Capture the cell that displays the provided text and extract its [x, y] central coordinate. 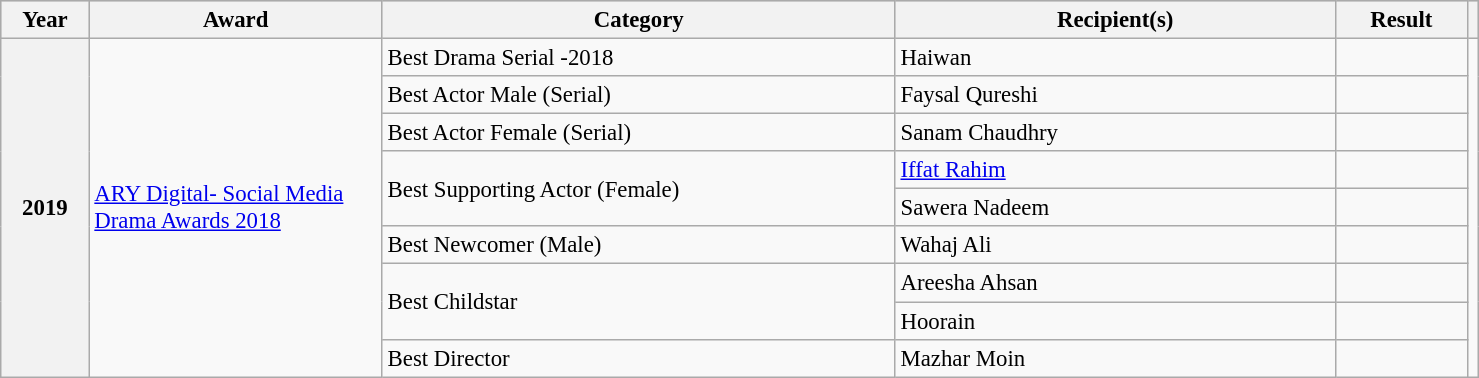
Wahaj Ali [1115, 245]
Sawera Nadeem [1115, 208]
Result [1401, 20]
Recipient(s) [1115, 20]
Sanam Chaudhry [1115, 133]
ARY Digital- Social Media Drama Awards 2018 [236, 208]
Best Newcomer (Male) [638, 245]
Faysal Qureshi [1115, 95]
Iffat Rahim [1115, 170]
Best Actor Female (Serial) [638, 133]
Best Childstar [638, 302]
Best Drama Serial -2018 [638, 58]
Best Director [638, 358]
Year [45, 20]
Haiwan [1115, 58]
Category [638, 20]
Hoorain [1115, 321]
Best Supporting Actor (Female) [638, 188]
Award [236, 20]
Best Actor Male (Serial) [638, 95]
2019 [45, 208]
Areesha Ahsan [1115, 283]
Mazhar Moin [1115, 358]
